Return the [X, Y] coordinate for the center point of the cell that contains the specified text.  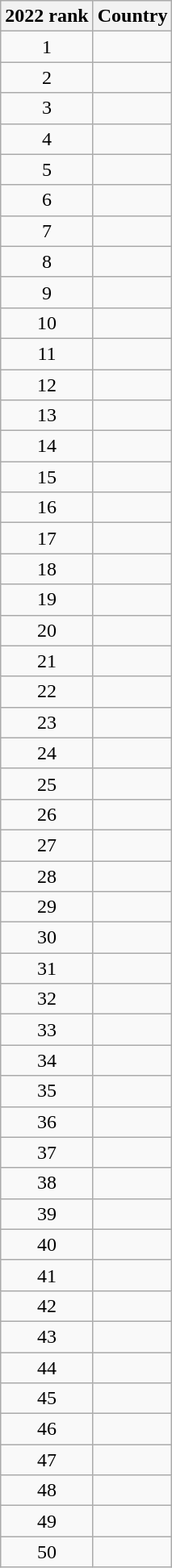
9 [47, 292]
45 [47, 1399]
4 [47, 139]
34 [47, 1060]
35 [47, 1091]
49 [47, 1521]
40 [47, 1244]
28 [47, 876]
2022 rank [47, 16]
22 [47, 692]
2 [47, 77]
50 [47, 1552]
48 [47, 1491]
46 [47, 1429]
12 [47, 385]
13 [47, 416]
30 [47, 938]
24 [47, 753]
10 [47, 323]
26 [47, 814]
39 [47, 1214]
3 [47, 108]
16 [47, 508]
15 [47, 477]
44 [47, 1368]
38 [47, 1183]
42 [47, 1306]
25 [47, 784]
14 [47, 446]
32 [47, 999]
7 [47, 231]
6 [47, 200]
43 [47, 1336]
8 [47, 261]
20 [47, 630]
37 [47, 1152]
36 [47, 1122]
5 [47, 169]
Country [132, 16]
17 [47, 538]
19 [47, 600]
11 [47, 353]
41 [47, 1275]
29 [47, 907]
1 [47, 47]
27 [47, 845]
31 [47, 968]
23 [47, 722]
18 [47, 569]
47 [47, 1460]
33 [47, 1030]
21 [47, 661]
